For the text-containing cell, return its midpoint in (X, Y) coordinate format. 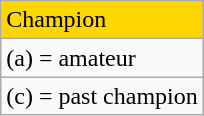
(c) = past champion (102, 96)
(a) = amateur (102, 58)
Champion (102, 20)
